Provide the (X, Y) coordinate of the cell's center where the given text is located.  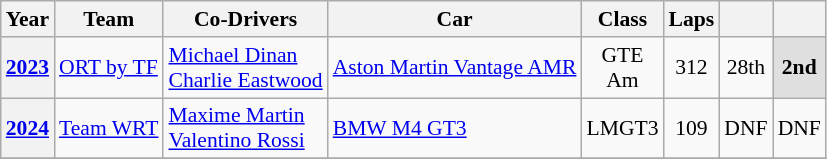
Team WRT (108, 128)
109 (692, 128)
Maxime Martin Valentino Rossi (245, 128)
Car (455, 19)
BMW M4 GT3 (455, 128)
2nd (800, 68)
Laps (692, 19)
2024 (28, 128)
Team (108, 19)
LMGT3 (622, 128)
28th (746, 68)
GTEAm (622, 68)
Year (28, 19)
ORT by TF (108, 68)
2023 (28, 68)
312 (692, 68)
Aston Martin Vantage AMR (455, 68)
Michael Dinan Charlie Eastwood (245, 68)
Co-Drivers (245, 19)
Class (622, 19)
